Search for the cell housing the specified text and yield its [x, y] center coordinate. 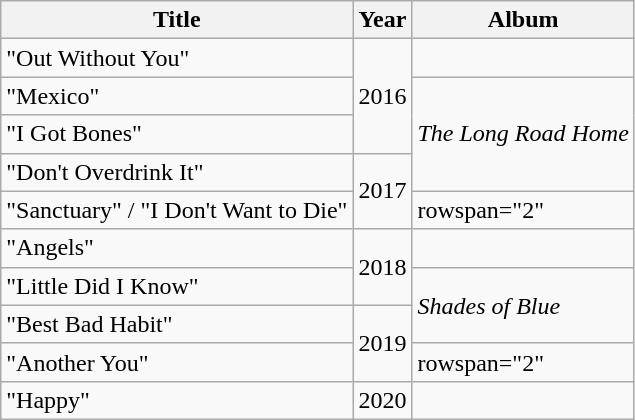
"Out Without You" [177, 58]
"Angels" [177, 248]
Album [523, 20]
Year [382, 20]
"Happy" [177, 400]
The Long Road Home [523, 134]
2019 [382, 343]
Title [177, 20]
Shades of Blue [523, 305]
2018 [382, 267]
2016 [382, 96]
"Mexico" [177, 96]
"I Got Bones" [177, 134]
2020 [382, 400]
"Little Did I Know" [177, 286]
"Another You" [177, 362]
"Best Bad Habit" [177, 324]
"Don't Overdrink It" [177, 172]
"Sanctuary" / "I Don't Want to Die" [177, 210]
2017 [382, 191]
